Determine the (x, y) coordinate at the center of the cell enclosing the given text.  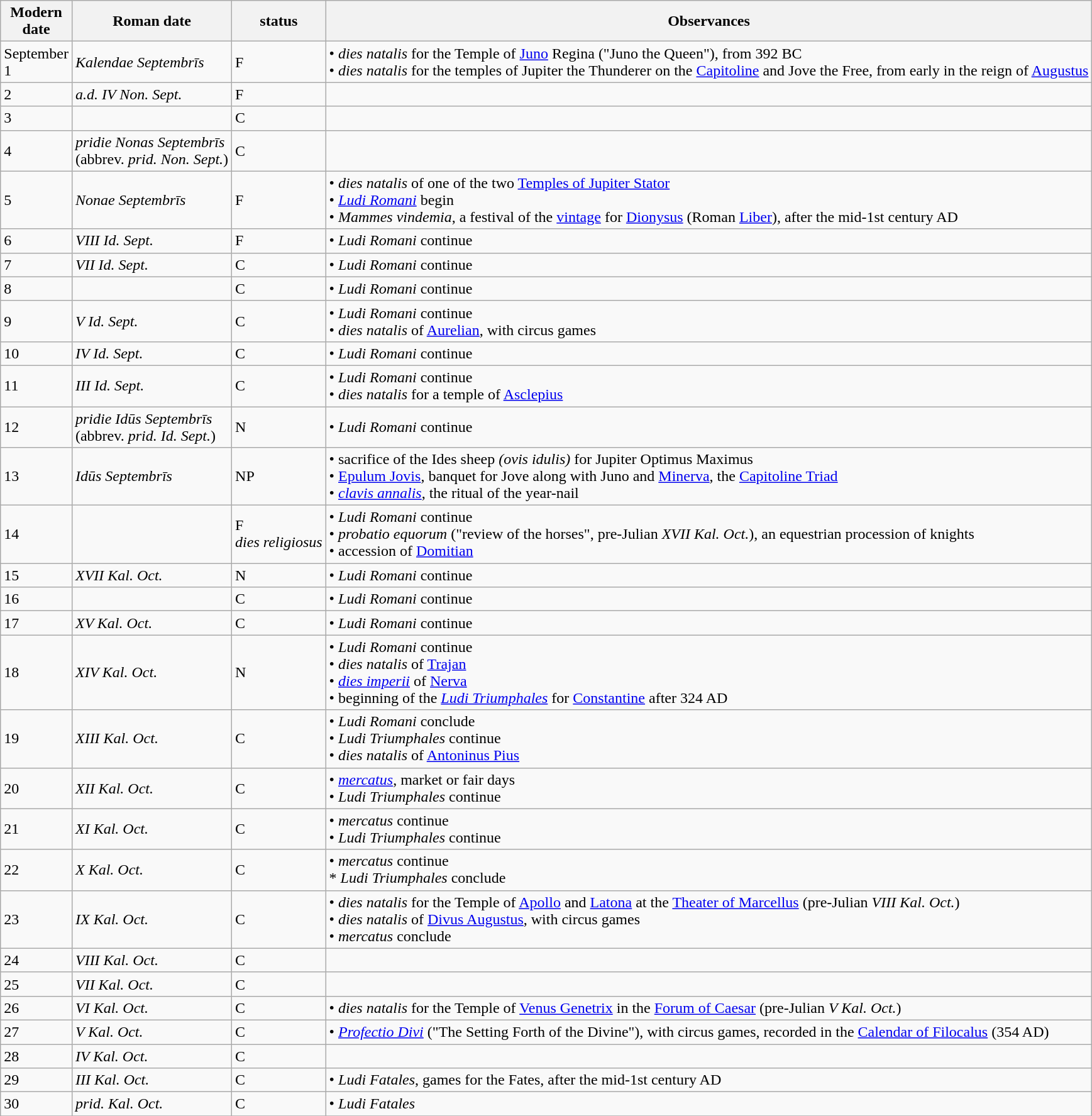
18 (36, 673)
16 (36, 599)
2 (36, 94)
XIII Kal. Oct. (152, 739)
V Id. Sept. (152, 321)
17 (36, 623)
30 (36, 1104)
XVII Kal. Oct. (152, 575)
Kalendae Septembrīs (152, 62)
8 (36, 289)
status (279, 21)
VIII Kal. Oct. (152, 960)
• Ludi Fatales (709, 1104)
15 (36, 575)
• mercatus continue• Ludi Triumphales continue (709, 829)
VI Kal. Oct. (152, 1008)
23 (36, 919)
IX Kal. Oct. (152, 919)
VII Id. Sept. (152, 265)
VII Kal. Oct. (152, 984)
9 (36, 321)
III Id. Sept. (152, 386)
5 (36, 200)
• Ludi Romani continue• dies natalis of Aurelian, with circus games (709, 321)
27 (36, 1032)
pridie Idūs Septembrīs(abbrev. prid. Id. Sept.) (152, 426)
29 (36, 1080)
NP (279, 477)
Fdies religiosus (279, 534)
Roman date (152, 21)
• Ludi Romani conclude• Ludi Triumphales continue• dies natalis of Antoninus Pius (709, 739)
III Kal. Oct. (152, 1080)
Moderndate (36, 21)
25 (36, 984)
IV Kal. Oct. (152, 1056)
Idūs Septembrīs (152, 477)
V Kal. Oct. (152, 1032)
12 (36, 426)
XII Kal. Oct. (152, 788)
IV Id. Sept. (152, 353)
22 (36, 870)
14 (36, 534)
a.d. IV Non. Sept. (152, 94)
19 (36, 739)
• Ludi Fatales, games for the Fates, after the mid-1st century AD (709, 1080)
VIII Id. Sept. (152, 241)
11 (36, 386)
• Profectio Divi ("The Setting Forth of the Divine"), with circus games, recorded in the Calendar of Filocalus (354 AD) (709, 1032)
• mercatus, market or fair days• Ludi Triumphales continue (709, 788)
XIV Kal. Oct. (152, 673)
10 (36, 353)
Nonae Septembrīs (152, 200)
X Kal. Oct. (152, 870)
20 (36, 788)
prid. Kal. Oct. (152, 1104)
September1 (36, 62)
• mercatus continue* Ludi Triumphales conclude (709, 870)
24 (36, 960)
7 (36, 265)
XI Kal. Oct. (152, 829)
21 (36, 829)
3 (36, 118)
• Ludi Romani continue• dies natalis for a temple of Asclepius (709, 386)
Observances (709, 21)
28 (36, 1056)
13 (36, 477)
• Ludi Romani continue• dies natalis of Trajan• dies imperii of Nerva• beginning of the Ludi Triumphales for Constantine after 324 AD (709, 673)
XV Kal. Oct. (152, 623)
pridie Nonas Septembrīs(abbrev. prid. Non. Sept.) (152, 151)
• dies natalis for the Temple of Venus Genetrix in the Forum of Caesar (pre-Julian V Kal. Oct.) (709, 1008)
26 (36, 1008)
4 (36, 151)
6 (36, 241)
